Locate the cell with the specified text and output its [X, Y] center coordinate. 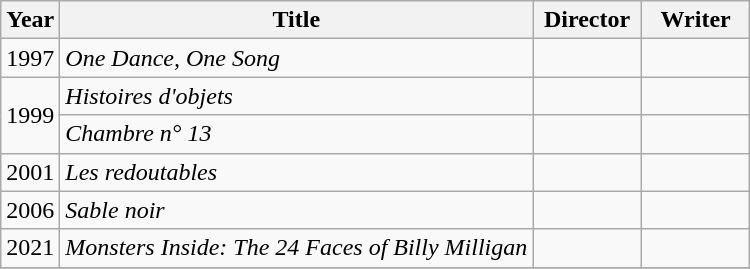
Les redoutables [296, 172]
2001 [30, 172]
Title [296, 20]
One Dance, One Song [296, 58]
1999 [30, 115]
Year [30, 20]
2021 [30, 248]
Director [588, 20]
Sable noir [296, 210]
1997 [30, 58]
Histoires d'objets [296, 96]
Monsters Inside: The 24 Faces of Billy Milligan [296, 248]
Writer [696, 20]
Chambre n° 13 [296, 134]
2006 [30, 210]
